Identify which cell holds the provided text, then report its (x, y) central coordinate. 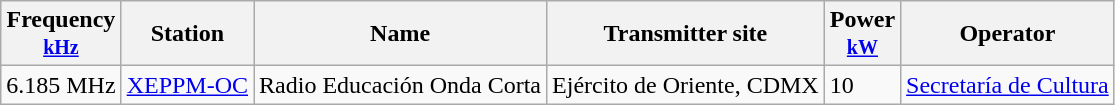
10 (862, 85)
Name (400, 34)
Operator (1008, 34)
6.185 MHz (61, 85)
FrequencykHz (61, 34)
Radio Educación Onda Corta (400, 85)
Ejército de Oriente, CDMX (686, 85)
Station (187, 34)
Transmitter site (686, 34)
XEPPM-OC (187, 85)
Secretaría de Cultura (1008, 85)
PowerkW (862, 34)
